Return (x, y) of the center of cell containing provided text 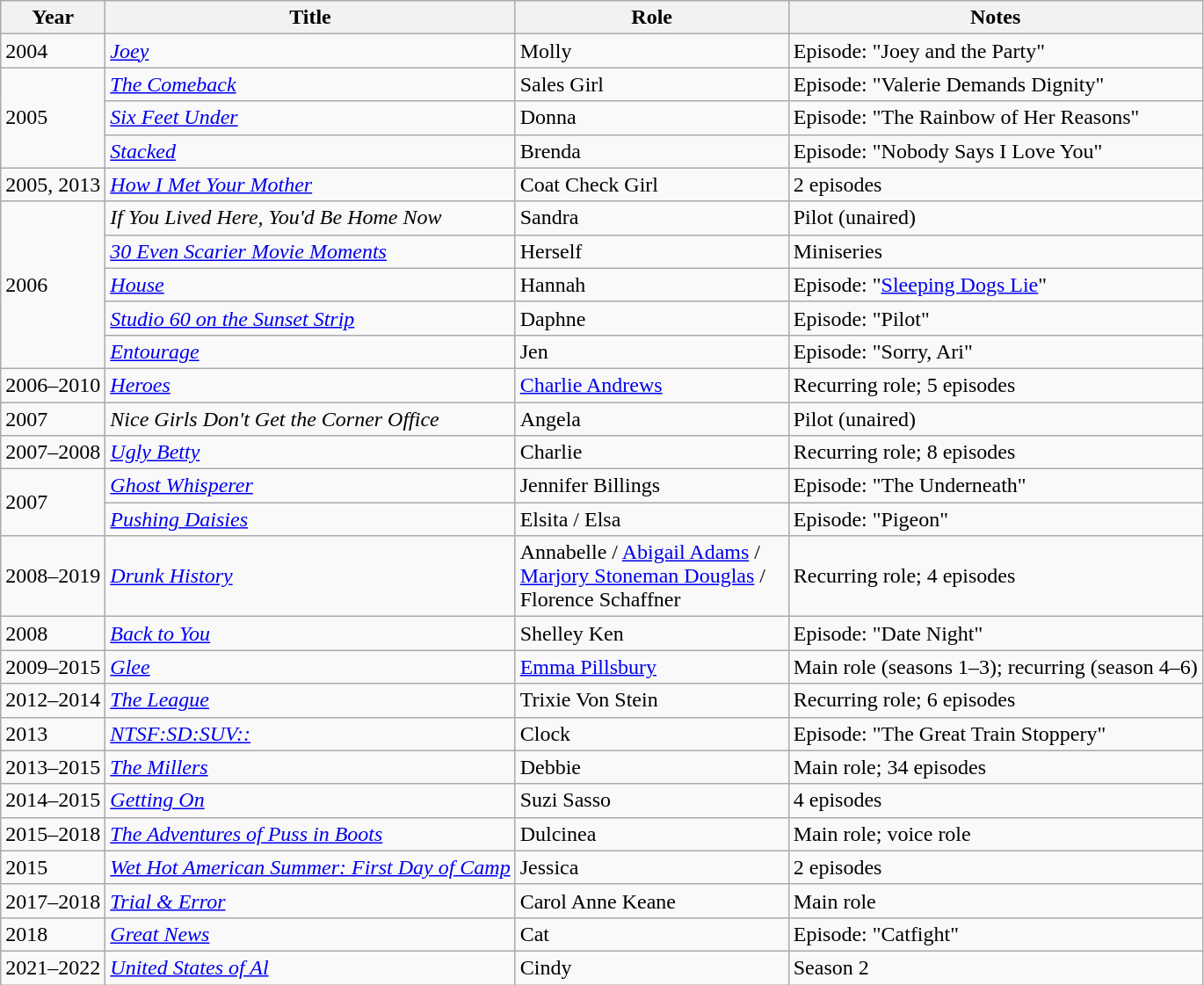
Recurring role; 6 episodes (995, 700)
Notes (995, 18)
Episode: "Joey and the Party" (995, 51)
Recurring role; 8 episodes (995, 453)
Drunk History (310, 576)
Episode: "The Underneath" (995, 486)
The Millers (310, 767)
Main role; 34 episodes (995, 767)
2008–2019 (53, 576)
Clock (652, 734)
Episode: "Date Night" (995, 634)
Title (310, 18)
Cat (652, 934)
2013–2015 (53, 767)
Emma Pillsbury (652, 667)
Suzi Sasso (652, 800)
Episode: "Valerie Demands Dignity" (995, 84)
4 episodes (995, 800)
Charlie (652, 453)
Hannah (652, 285)
Studio 60 on the Sunset Strip (310, 318)
Elsita / Elsa (652, 519)
Great News (310, 934)
Stacked (310, 151)
Molly (652, 51)
Role (652, 18)
2007–2008 (53, 453)
Main role; voice role (995, 834)
2018 (53, 934)
Nice Girls Don't Get the Corner Office (310, 419)
United States of Al (310, 967)
30 Even Scarier Movie Moments (310, 251)
Episode: "Pigeon" (995, 519)
Recurring role; 4 episodes (995, 576)
Season 2 (995, 967)
2021–2022 (53, 967)
Annabelle / Abigail Adams / Marjory Stoneman Douglas / Florence Schaffner (652, 576)
Ghost Whisperer (310, 486)
Daphne (652, 318)
Wet Hot American Summer: First Day of Camp (310, 867)
Carol Anne Keane (652, 901)
Episode: "The Great Train Stoppery" (995, 734)
Episode: "Sleeping Dogs Lie" (995, 285)
Coat Check Girl (652, 185)
Ugly Betty (310, 453)
Miniseries (995, 251)
Recurring role; 5 episodes (995, 385)
Episode: "Sorry, Ari" (995, 351)
Back to You (310, 634)
2009–2015 (53, 667)
How I Met Your Mother (310, 185)
NTSF:SD:SUV:: (310, 734)
The Comeback (310, 84)
2006 (53, 285)
Sales Girl (652, 84)
Episode: "Catfight" (995, 934)
2017–2018 (53, 901)
2013 (53, 734)
2005, 2013 (53, 185)
Charlie Andrews (652, 385)
Episode: "Pilot" (995, 318)
Dulcinea (652, 834)
2004 (53, 51)
2014–2015 (53, 800)
Debbie (652, 767)
Brenda (652, 151)
2006–2010 (53, 385)
Trixie Von Stein (652, 700)
2005 (53, 118)
Episode: "Nobody Says I Love You" (995, 151)
2015–2018 (53, 834)
Pushing Daisies (310, 519)
Sandra (652, 218)
The League (310, 700)
Donna (652, 118)
The Adventures of Puss in Boots (310, 834)
House (310, 285)
Heroes (310, 385)
Cindy (652, 967)
Angela (652, 419)
Glee (310, 667)
Year (53, 18)
Shelley Ken (652, 634)
Main role (995, 901)
2012–2014 (53, 700)
2008 (53, 634)
Jen (652, 351)
Main role (seasons 1–3); recurring (season 4–6) (995, 667)
Entourage (310, 351)
Trial & Error (310, 901)
Six Feet Under (310, 118)
Getting On (310, 800)
Herself (652, 251)
If You Lived Here, You'd Be Home Now (310, 218)
Jessica (652, 867)
2015 (53, 867)
Jennifer Billings (652, 486)
Joey (310, 51)
Episode: "The Rainbow of Her Reasons" (995, 118)
